For the text-containing cell, return its midpoint in (x, y) coordinate format. 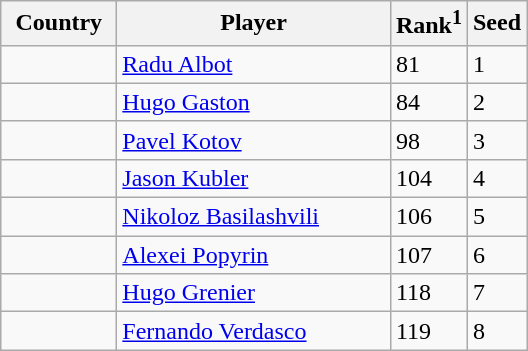
107 (428, 255)
6 (496, 255)
2 (496, 102)
Jason Kubler (254, 178)
7 (496, 293)
5 (496, 217)
Player (254, 24)
Seed (496, 24)
104 (428, 178)
Alexei Popyrin (254, 255)
84 (428, 102)
Rank1 (428, 24)
119 (428, 331)
8 (496, 331)
106 (428, 217)
81 (428, 64)
Country (59, 24)
4 (496, 178)
1 (496, 64)
Hugo Grenier (254, 293)
3 (496, 140)
Nikoloz Basilashvili (254, 217)
Radu Albot (254, 64)
Hugo Gaston (254, 102)
118 (428, 293)
Pavel Kotov (254, 140)
98 (428, 140)
Fernando Verdasco (254, 331)
